Scan for the cell matching the given text and deliver its [X, Y] coordinate at center. 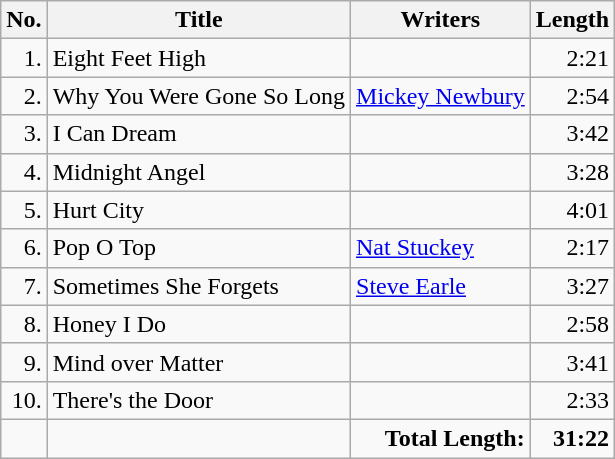
3:41 [572, 362]
Writers [441, 20]
Eight Feet High [198, 58]
2. [24, 96]
Pop O Top [198, 248]
5. [24, 210]
Title [198, 20]
3:42 [572, 134]
3:28 [572, 172]
2:33 [572, 400]
3:27 [572, 286]
Honey I Do [198, 324]
8. [24, 324]
Total Length: [441, 438]
1. [24, 58]
2:21 [572, 58]
2:54 [572, 96]
Why You Were Gone So Long [198, 96]
No. [24, 20]
Steve Earle [441, 286]
6. [24, 248]
4:01 [572, 210]
2:58 [572, 324]
2:17 [572, 248]
Mickey Newbury [441, 96]
Sometimes She Forgets [198, 286]
Length [572, 20]
10. [24, 400]
4. [24, 172]
Mind over Matter [198, 362]
7. [24, 286]
I Can Dream [198, 134]
Nat Stuckey [441, 248]
9. [24, 362]
31:22 [572, 438]
There's the Door [198, 400]
Hurt City [198, 210]
3. [24, 134]
Midnight Angel [198, 172]
